Determine the [X, Y] coordinate at the center of the cell enclosing the given text.  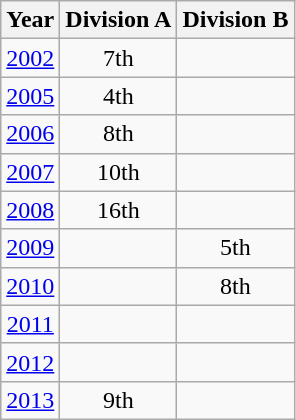
2002 [30, 58]
2005 [30, 96]
2012 [30, 362]
Division A [118, 20]
2006 [30, 134]
2008 [30, 210]
10th [118, 172]
9th [118, 400]
2010 [30, 286]
Year [30, 20]
2011 [30, 324]
2009 [30, 248]
4th [118, 96]
5th [236, 248]
Division B [236, 20]
2007 [30, 172]
7th [118, 58]
16th [118, 210]
2013 [30, 400]
